Capture the cell that displays the provided text and extract its (X, Y) central coordinate. 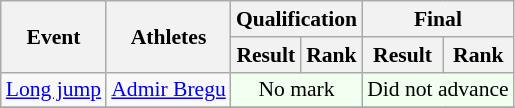
Did not advance (438, 90)
Long jump (54, 90)
Final (438, 19)
Qualification (296, 19)
Admir Bregu (168, 90)
No mark (296, 90)
Athletes (168, 36)
Event (54, 36)
